Pinpoint the cell where the given text exists, returning its [X, Y] midpoint coordinate. 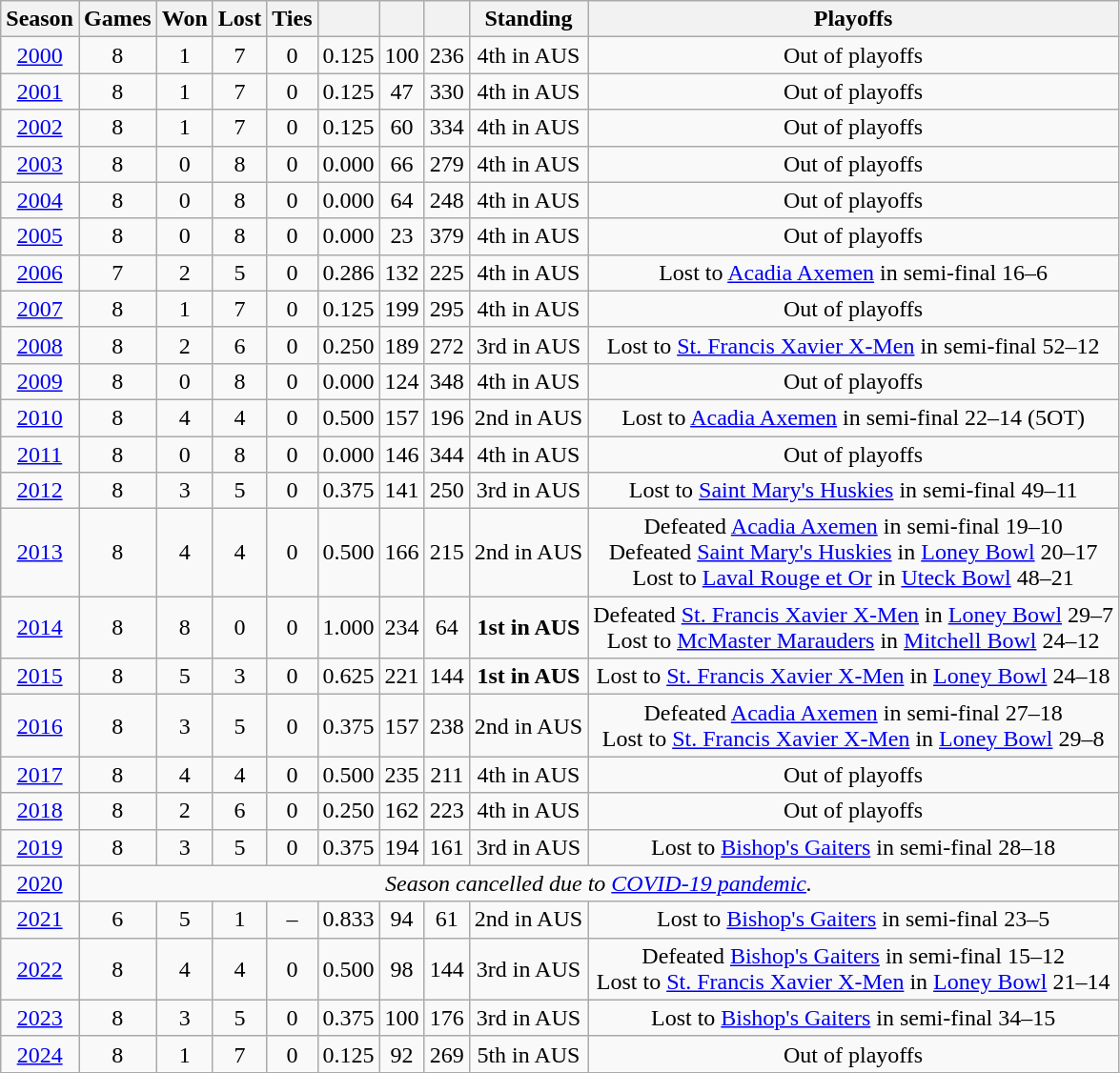
23 [402, 236]
166 [402, 553]
161 [446, 847]
272 [446, 345]
Defeated St. Francis Xavier X-Men in Loney Bowl 29–7Lost to McMaster Marauders in Mitchell Bowl 24–12 [854, 627]
Ties [292, 19]
2010 [40, 417]
124 [402, 381]
Lost to Acadia Axemen in semi-final 22–14 (5OT) [854, 417]
2016 [40, 726]
Won [185, 19]
61 [446, 920]
60 [402, 128]
2001 [40, 91]
0.625 [349, 677]
176 [446, 1018]
234 [402, 627]
2003 [40, 164]
194 [402, 847]
Playoffs [854, 19]
47 [402, 91]
238 [446, 726]
162 [402, 811]
98 [402, 968]
2000 [40, 55]
2012 [40, 491]
2004 [40, 200]
211 [446, 775]
Defeated Acadia Axemen in semi-final 19–10Defeated Saint Mary's Huskies in Loney Bowl 20–17Lost to Laval Rouge et Or in Uteck Bowl 48–21 [854, 553]
2005 [40, 236]
2014 [40, 627]
225 [446, 273]
Lost to St. Francis Xavier X-Men in Loney Bowl 24–18 [854, 677]
2023 [40, 1018]
141 [402, 491]
92 [402, 1054]
344 [446, 455]
2018 [40, 811]
221 [402, 677]
0.286 [349, 273]
2011 [40, 455]
248 [446, 200]
Season [40, 19]
5th in AUS [528, 1054]
Lost to Bishop's Gaiters in semi-final 23–5 [854, 920]
2022 [40, 968]
Standing [528, 19]
279 [446, 164]
2009 [40, 381]
223 [446, 811]
2019 [40, 847]
2015 [40, 677]
2024 [40, 1054]
132 [402, 273]
Season cancelled due to COVID-19 pandemic. [599, 883]
0.833 [349, 920]
379 [446, 236]
236 [446, 55]
196 [446, 417]
330 [446, 91]
Defeated Bishop's Gaiters in semi-final 15–12Lost to St. Francis Xavier X-Men in Loney Bowl 21–14 [854, 968]
334 [446, 128]
Lost to Bishop's Gaiters in semi-final 34–15 [854, 1018]
348 [446, 381]
Lost [239, 19]
Games [117, 19]
2013 [40, 553]
2020 [40, 883]
235 [402, 775]
Lost to St. Francis Xavier X-Men in semi-final 52–12 [854, 345]
2002 [40, 128]
1.000 [349, 627]
250 [446, 491]
146 [402, 455]
66 [402, 164]
Lost to Bishop's Gaiters in semi-final 28–18 [854, 847]
215 [446, 553]
94 [402, 920]
Lost to Acadia Axemen in semi-final 16–6 [854, 273]
295 [446, 309]
2008 [40, 345]
189 [402, 345]
199 [402, 309]
2021 [40, 920]
2007 [40, 309]
Lost to Saint Mary's Huskies in semi-final 49–11 [854, 491]
269 [446, 1054]
2006 [40, 273]
Defeated Acadia Axemen in semi-final 27–18Lost to St. Francis Xavier X-Men in Loney Bowl 29–8 [854, 726]
2017 [40, 775]
– [292, 920]
